Pinpoint the cell where the given text exists, returning its [x, y] midpoint coordinate. 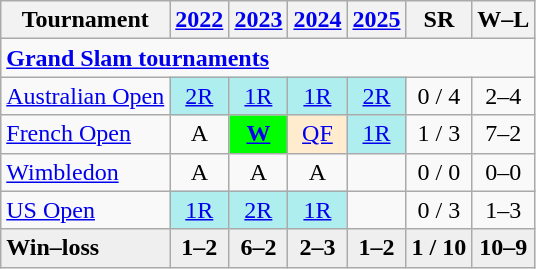
2024 [318, 20]
0 / 4 [439, 96]
Wimbledon [86, 172]
1 / 3 [439, 134]
QF [318, 134]
W [258, 134]
2–4 [504, 96]
Australian Open [86, 96]
Tournament [86, 20]
US Open [86, 210]
2–3 [318, 248]
0 / 0 [439, 172]
2022 [200, 20]
7–2 [504, 134]
French Open [86, 134]
1–3 [504, 210]
2023 [258, 20]
W–L [504, 20]
Grand Slam tournaments [268, 58]
Win–loss [86, 248]
0 / 3 [439, 210]
6–2 [258, 248]
1 / 10 [439, 248]
2025 [376, 20]
0–0 [504, 172]
SR [439, 20]
10–9 [504, 248]
